Scan for the cell matching the given text and deliver its (x, y) coordinate at center. 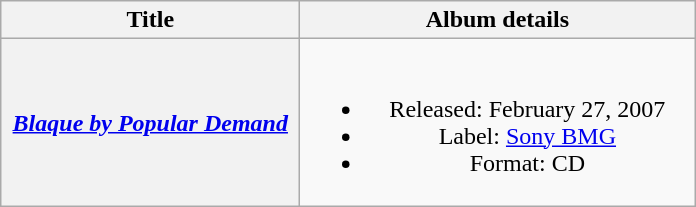
Released: February 27, 2007Label: Sony BMGFormat: CD (498, 122)
Album details (498, 20)
Blaque by Popular Demand (150, 122)
Title (150, 20)
